Find where the given text appears and provide that cell's center as [X, Y] coordinate. 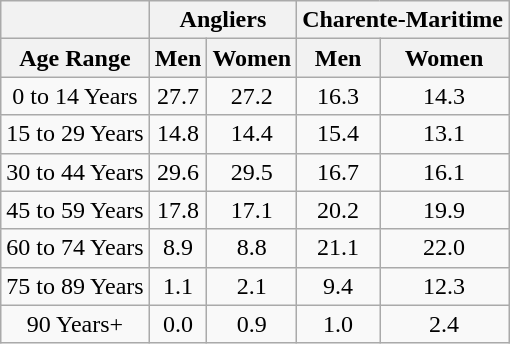
90 Years+ [75, 324]
16.1 [444, 172]
15 to 29 Years [75, 134]
14.8 [178, 134]
21.1 [338, 248]
16.7 [338, 172]
29.5 [252, 172]
29.6 [178, 172]
14.3 [444, 96]
0 to 14 Years [75, 96]
16.3 [338, 96]
60 to 74 Years [75, 248]
17.1 [252, 210]
0.0 [178, 324]
15.4 [338, 134]
13.1 [444, 134]
0.9 [252, 324]
17.8 [178, 210]
Age Range [75, 58]
75 to 89 Years [75, 286]
8.8 [252, 248]
45 to 59 Years [75, 210]
30 to 44 Years [75, 172]
Angliers [222, 20]
1.0 [338, 324]
2.1 [252, 286]
27.2 [252, 96]
9.4 [338, 286]
Charente-Maritime [403, 20]
22.0 [444, 248]
27.7 [178, 96]
12.3 [444, 286]
19.9 [444, 210]
1.1 [178, 286]
2.4 [444, 324]
20.2 [338, 210]
14.4 [252, 134]
8.9 [178, 248]
